Detect which cell encompasses the target text, then output its (x, y) center coordinate. 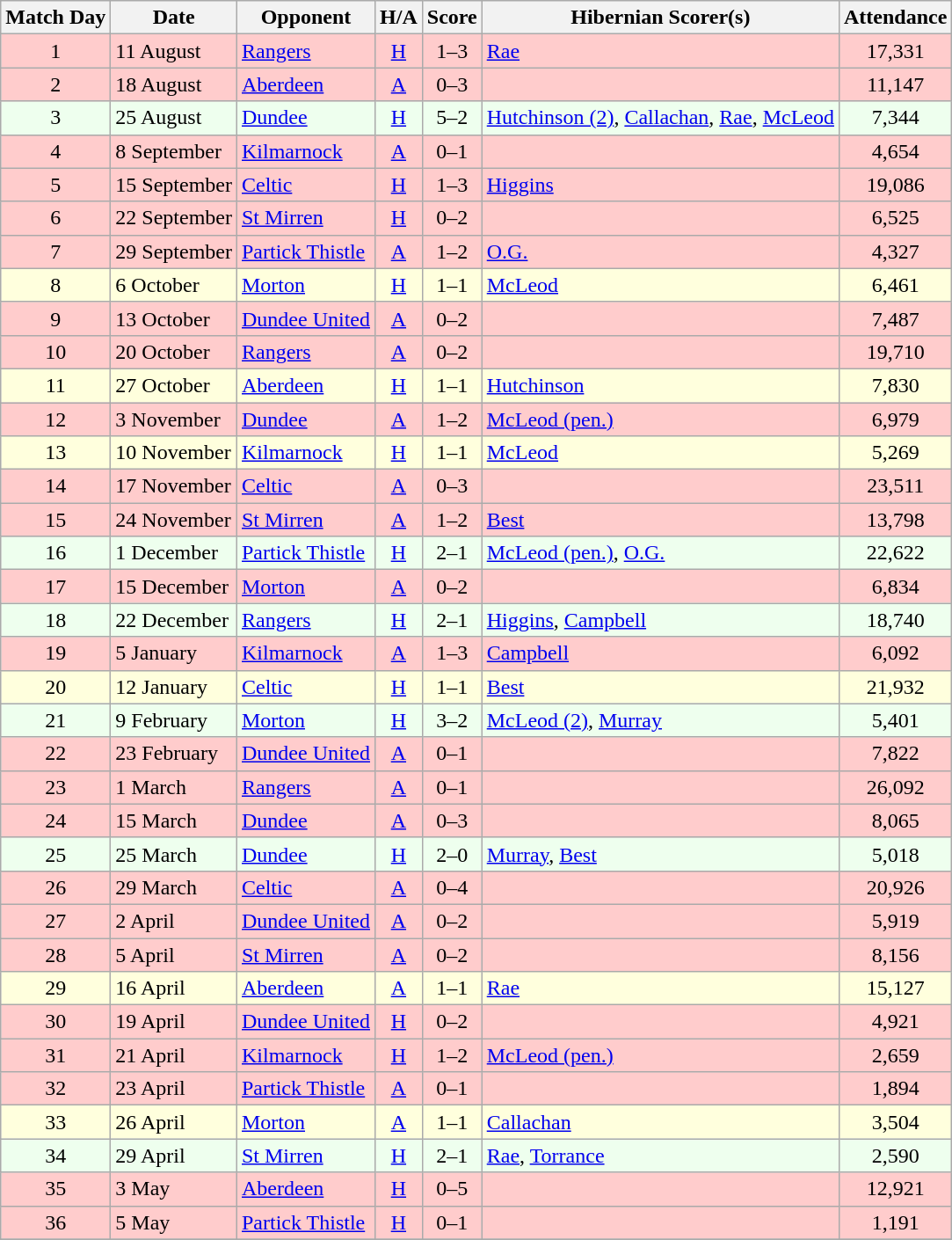
7,487 (895, 318)
21 April (174, 1055)
18 (56, 620)
5,018 (895, 854)
9 February (174, 720)
Date (174, 18)
15 December (174, 587)
13,798 (895, 520)
5,269 (895, 453)
28 (56, 954)
29 (56, 988)
8 (56, 285)
30 (56, 1022)
4 (56, 151)
26,092 (895, 787)
4,327 (895, 252)
16 (56, 553)
25 March (174, 854)
7,344 (895, 118)
23,511 (895, 486)
25 (56, 854)
4,921 (895, 1022)
12,921 (895, 1189)
5 January (174, 653)
McLeod (pen.), O.G. (660, 553)
3 (56, 118)
13 (56, 453)
5 April (174, 954)
21,932 (895, 687)
10 (56, 352)
3–2 (452, 720)
5 May (174, 1222)
Higgins (660, 185)
24 (56, 821)
33 (56, 1122)
6,092 (895, 653)
6 (56, 218)
32 (56, 1089)
8,156 (895, 954)
0–4 (452, 887)
23 April (174, 1089)
Hutchinson (660, 385)
12 (56, 419)
24 November (174, 520)
O.G. (660, 252)
2,659 (895, 1055)
Score (452, 18)
22 (56, 754)
21 (56, 720)
Callachan (660, 1122)
16 April (174, 988)
18,740 (895, 620)
Attendance (895, 18)
H/A (399, 18)
6,461 (895, 285)
10 November (174, 453)
18 August (174, 84)
35 (56, 1189)
27 (56, 921)
6,979 (895, 419)
Opponent (306, 18)
6 October (174, 285)
34 (56, 1156)
Murray, Best (660, 854)
26 April (174, 1122)
29 September (174, 252)
2,590 (895, 1156)
4,654 (895, 151)
5,401 (895, 720)
13 October (174, 318)
6,834 (895, 587)
19,710 (895, 352)
17 November (174, 486)
2 (56, 84)
5,919 (895, 921)
5–2 (452, 118)
26 (56, 887)
17,331 (895, 51)
11 August (174, 51)
11,147 (895, 84)
29 April (174, 1156)
Hutchinson (2), Callachan, Rae, McLeod (660, 118)
Rae, Torrance (660, 1156)
2–0 (452, 854)
1 (56, 51)
7,822 (895, 754)
1 December (174, 553)
15,127 (895, 988)
19 April (174, 1022)
20 October (174, 352)
3,504 (895, 1122)
Match Day (56, 18)
27 October (174, 385)
31 (56, 1055)
23 (56, 787)
19,086 (895, 185)
5 (56, 185)
15 (56, 520)
20 (56, 687)
14 (56, 486)
22 September (174, 218)
36 (56, 1222)
2 April (174, 921)
8 September (174, 151)
12 January (174, 687)
8,065 (895, 821)
11 (56, 385)
McLeod (2), Murray (660, 720)
0–5 (452, 1189)
22,622 (895, 553)
15 March (174, 821)
1 March (174, 787)
Campbell (660, 653)
3 November (174, 419)
20,926 (895, 887)
19 (56, 653)
7 (56, 252)
7,830 (895, 385)
23 February (174, 754)
Hibernian Scorer(s) (660, 18)
15 September (174, 185)
29 March (174, 887)
9 (56, 318)
25 August (174, 118)
3 May (174, 1189)
17 (56, 587)
22 December (174, 620)
1,191 (895, 1222)
1,894 (895, 1089)
Higgins, Campbell (660, 620)
6,525 (895, 218)
